From the cell containing the given text, extract its center point as [x, y] coordinate. 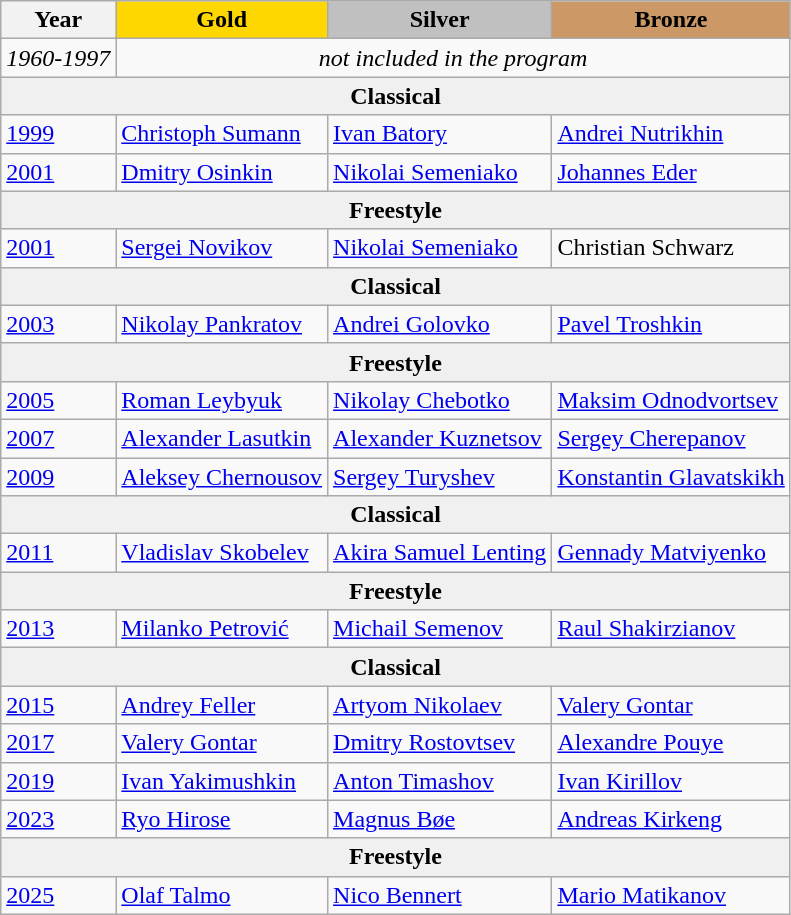
Artyom Nikolaev [440, 705]
Andreas Kirkeng [671, 819]
Aleksey Chernousov [222, 477]
Gold [222, 20]
Magnus Bøe [440, 819]
Sergey Cherepanov [671, 438]
Andrei Nutrikhin [671, 134]
Sergei Novikov [222, 248]
Milanko Petrović [222, 629]
2013 [58, 629]
2015 [58, 705]
2003 [58, 324]
Gennady Matviyenko [671, 553]
2025 [58, 895]
Ivan Kirillov [671, 781]
Roman Leybyuk [222, 400]
Nikolay Pankratov [222, 324]
Nikolay Chebotko [440, 400]
1960-1997 [58, 58]
Sergey Turyshev [440, 477]
Johannes Eder [671, 172]
2023 [58, 819]
Konstantin Glavatskikh [671, 477]
Ivan Batory [440, 134]
2009 [58, 477]
Vladislav Skobelev [222, 553]
Raul Shakirzianov [671, 629]
Andrey Feller [222, 705]
Year [58, 20]
2019 [58, 781]
Maksim Odnodvortsev [671, 400]
Mario Matikanov [671, 895]
Alexander Kuznetsov [440, 438]
2007 [58, 438]
Alexander Lasutkin [222, 438]
2017 [58, 743]
Christoph Sumann [222, 134]
Alexandre Pouye [671, 743]
Nico Bennert [440, 895]
Dmitry Osinkin [222, 172]
not included in the program [453, 58]
Michail Semenov [440, 629]
Dmitry Rostovtsev [440, 743]
Akira Samuel Lenting [440, 553]
Olaf Talmo [222, 895]
Bronze [671, 20]
Andrei Golovko [440, 324]
Anton Timashov [440, 781]
Ryo Hirose [222, 819]
1999 [58, 134]
2005 [58, 400]
Ivan Yakimushkin [222, 781]
Pavel Troshkin [671, 324]
Silver [440, 20]
2011 [58, 553]
Christian Schwarz [671, 248]
